Provide the [X, Y] coordinate of the cell's center where the given text is located.  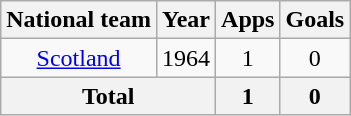
Year [186, 20]
Total [108, 96]
Apps [248, 20]
National team [79, 20]
1964 [186, 58]
Goals [315, 20]
Scotland [79, 58]
